Provide the (X, Y) coordinate of the cell's center where the given text is located.  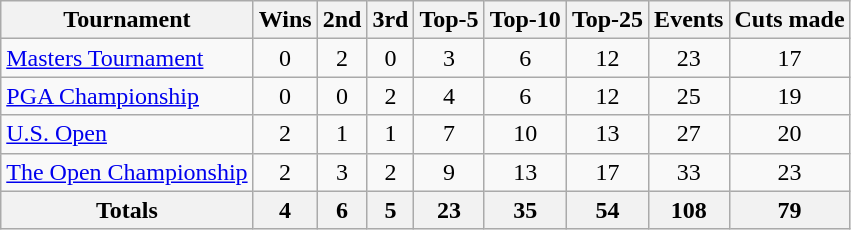
35 (525, 210)
Top-25 (607, 20)
Tournament (127, 20)
7 (449, 134)
27 (689, 134)
10 (525, 134)
PGA Championship (127, 96)
Top-10 (525, 20)
9 (449, 172)
U.S. Open (127, 134)
54 (607, 210)
Masters Tournament (127, 58)
Totals (127, 210)
108 (689, 210)
19 (790, 96)
Top-5 (449, 20)
2nd (342, 20)
20 (790, 134)
Wins (285, 20)
Cuts made (790, 20)
25 (689, 96)
The Open Championship (127, 172)
79 (790, 210)
33 (689, 172)
3rd (390, 20)
Events (689, 20)
5 (390, 210)
